Return [X, Y] of the center of cell containing provided text 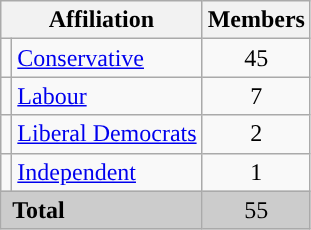
Independent [107, 172]
Liberal Democrats [107, 134]
7 [256, 96]
55 [256, 210]
Affiliation [102, 20]
Conservative [107, 58]
45 [256, 58]
Total [102, 210]
Labour [107, 96]
1 [256, 172]
2 [256, 134]
Members [256, 20]
